Provide the (X, Y) coordinate of the cell's center where the given text is located.  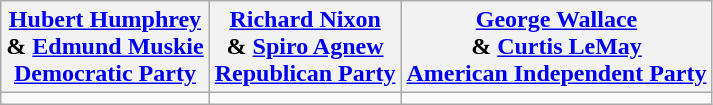
George Wallace & Curtis LeMayAmerican Independent Party (556, 47)
Richard Nixon & Spiro AgnewRepublican Party (305, 47)
Hubert Humphrey & Edmund MuskieDemocratic Party (105, 47)
